Output the (x, y) coordinate of the center of the cell containing the given text.  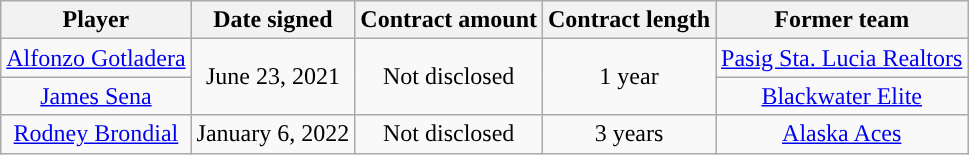
Former team (842, 20)
June 23, 2021 (273, 77)
Date signed (273, 20)
Pasig Sta. Lucia Realtors (842, 58)
Rodney Brondial (96, 134)
3 years (630, 134)
Blackwater Elite (842, 96)
Alaska Aces (842, 134)
James Sena (96, 96)
Contract amount (449, 20)
1 year (630, 77)
Contract length (630, 20)
Alfonzo Gotladera (96, 58)
January 6, 2022 (273, 134)
Player (96, 20)
